Return the [X, Y] coordinate for the center point of the cell that contains the specified text.  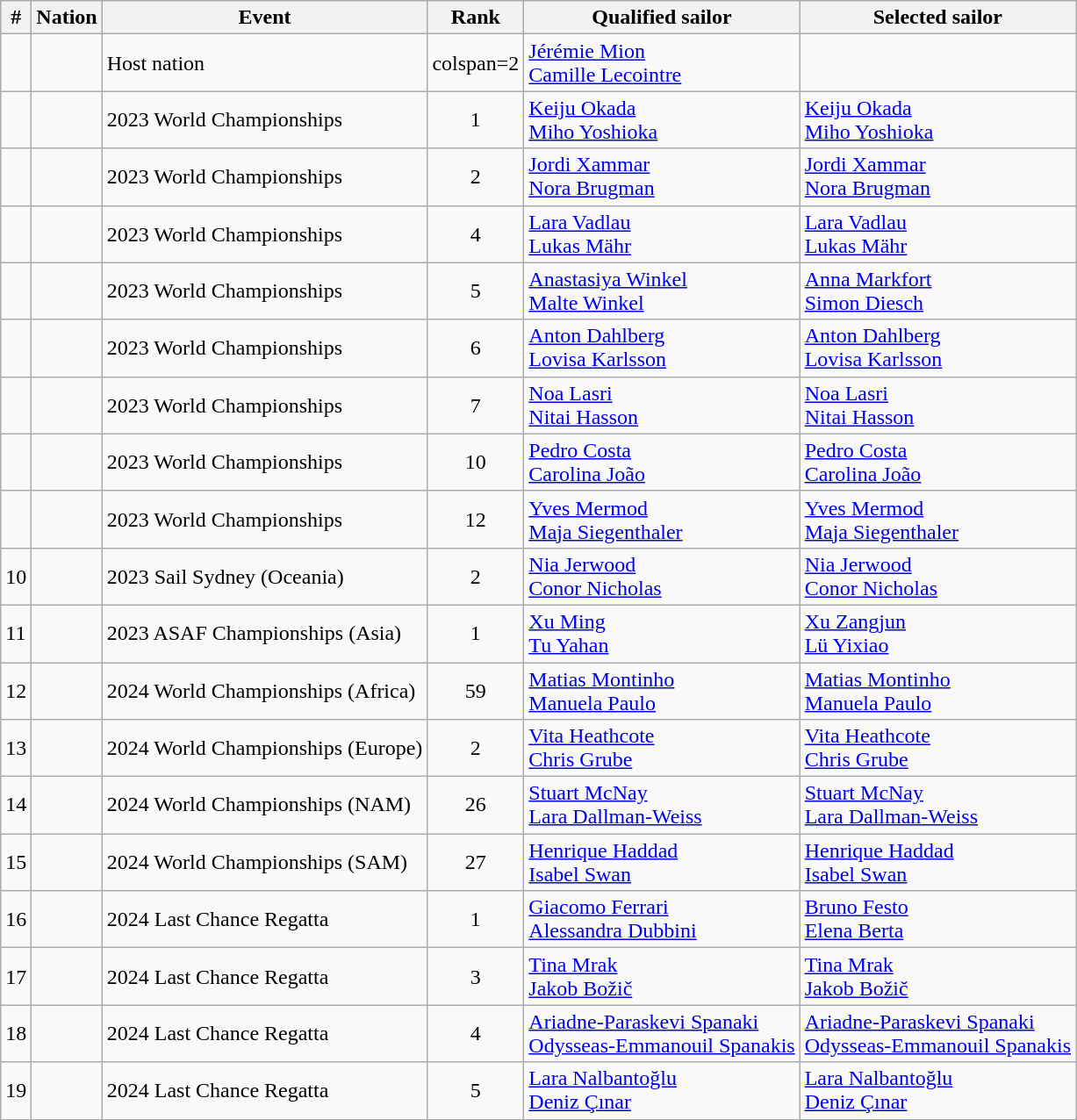
13 [16, 748]
Nation [67, 18]
2024 World Championships (SAM) [265, 862]
15 [16, 862]
Anna MarkfortSimon Diesch [937, 291]
19 [16, 1090]
17 [16, 976]
Event [265, 18]
Bruno FestoElena Berta [937, 920]
2024 World Championships (Africa) [265, 690]
colspan=2 [476, 63]
Xu ZangjunLü Yixiao [937, 634]
2023 ASAF Championships (Asia) [265, 634]
27 [476, 862]
16 [16, 920]
2023 Sail Sydney (Oceania) [265, 576]
Xu MingTu Yahan [662, 634]
26 [476, 806]
Anastasiya WinkelMalte Winkel [662, 291]
2024 World Championships (NAM) [265, 806]
Giacomo FerrariAlessandra Dubbini [662, 920]
Host nation [265, 63]
18 [16, 1034]
2024 World Championships (Europe) [265, 748]
6 [476, 348]
14 [16, 806]
7 [476, 406]
11 [16, 634]
Jérémie MionCamille Lecointre [662, 63]
Rank [476, 18]
59 [476, 690]
# [16, 18]
Selected sailor [937, 18]
3 [476, 976]
Qualified sailor [662, 18]
